Search for the cell housing the specified text and yield its [x, y] center coordinate. 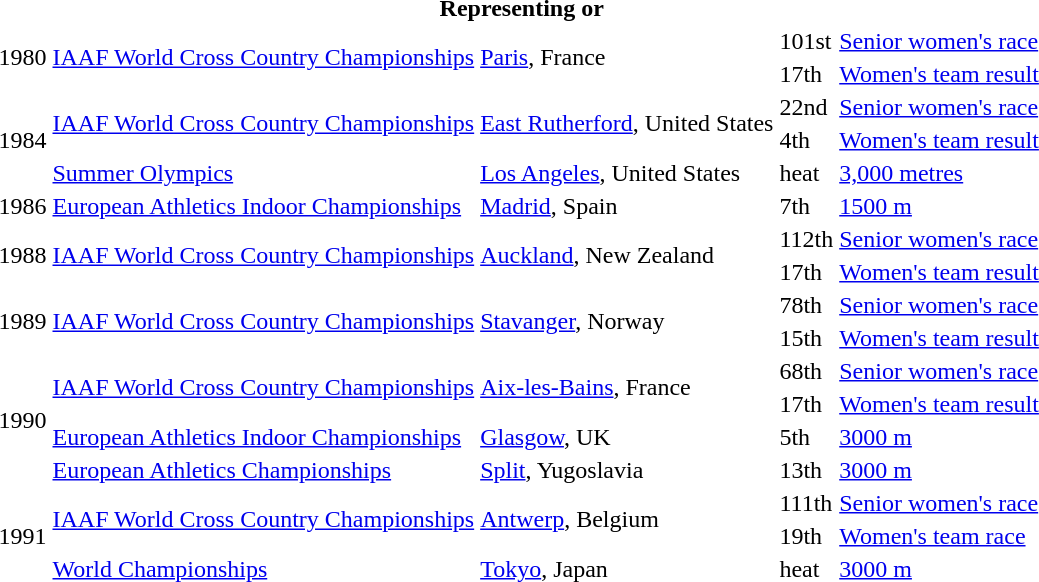
heat [806, 173]
7th [806, 206]
111th [806, 503]
101st [806, 41]
19th [806, 536]
Los Angeles, United States [627, 173]
Summer Olympics [264, 173]
Split, Yugoslavia [627, 470]
Paris, France [627, 58]
5th [806, 437]
68th [806, 371]
Glasgow, UK [627, 437]
78th [806, 305]
Aix-les-Bains, France [627, 388]
Madrid, Spain [627, 206]
Antwerp, Belgium [627, 520]
East Rutherford, United States [627, 124]
112th [806, 239]
Stavanger, Norway [627, 322]
22nd [806, 107]
Auckland, New Zealand [627, 256]
15th [806, 338]
13th [806, 470]
European Athletics Championships [264, 470]
4th [806, 140]
